For the text-containing cell, return its midpoint in (X, Y) coordinate format. 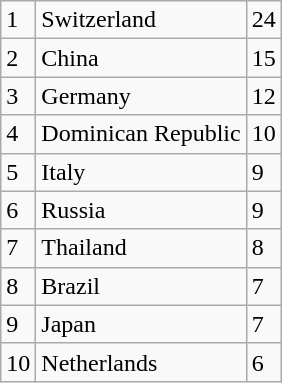
China (141, 58)
2 (18, 58)
Japan (141, 324)
Switzerland (141, 20)
24 (264, 20)
15 (264, 58)
1 (18, 20)
Dominican Republic (141, 134)
Thailand (141, 248)
3 (18, 96)
5 (18, 172)
4 (18, 134)
Germany (141, 96)
12 (264, 96)
Russia (141, 210)
Brazil (141, 286)
Italy (141, 172)
Netherlands (141, 362)
